Provide the [X, Y] coordinate of the cell's center where the given text is located.  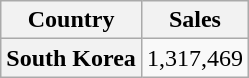
Country [72, 20]
1,317,469 [194, 58]
South Korea [72, 58]
Sales [194, 20]
